Find where the given text appears and provide that cell's center as (x, y) coordinate. 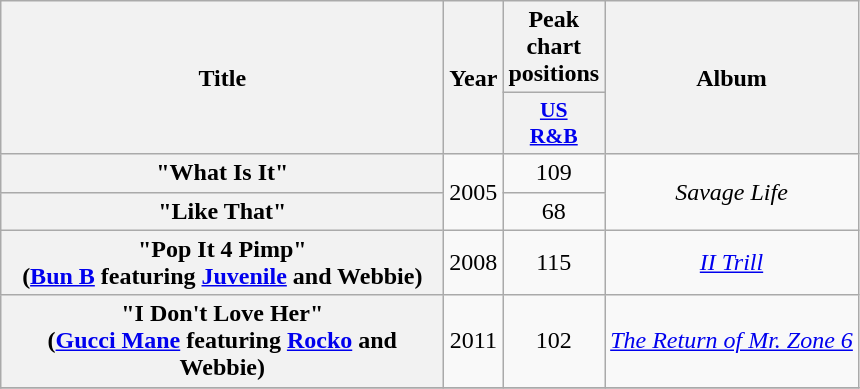
"Like That" (222, 211)
II Trill (732, 262)
2008 (474, 262)
2005 (474, 192)
2011 (474, 341)
USR&B (554, 124)
The Return of Mr. Zone 6 (732, 341)
109 (554, 173)
Peak chart positions (554, 47)
"Pop It 4 Pimp"(Bun B featuring Juvenile and Webbie) (222, 262)
"What Is It" (222, 173)
"I Don't Love Her"(Gucci Mane featuring Rocko and Webbie) (222, 341)
Year (474, 78)
Savage Life (732, 192)
102 (554, 341)
Title (222, 78)
Album (732, 78)
115 (554, 262)
68 (554, 211)
